Return (X, Y) of the center of cell containing provided text 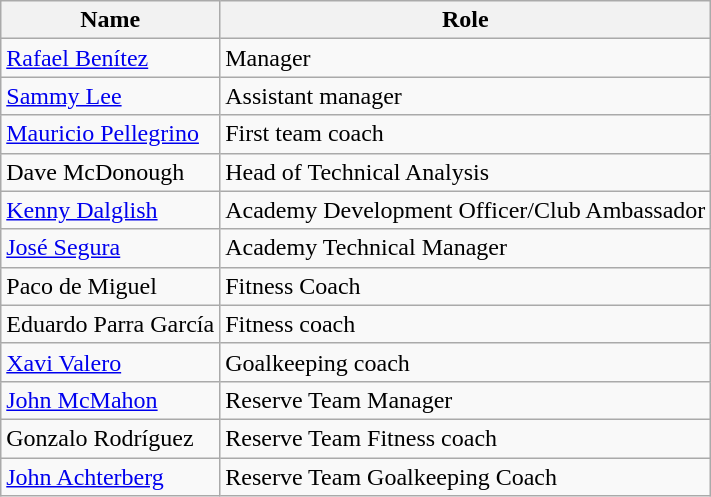
John McMahon (110, 400)
Role (466, 20)
Fitness coach (466, 324)
Gonzalo Rodríguez (110, 438)
Sammy Lee (110, 96)
Manager (466, 58)
First team coach (466, 134)
Name (110, 20)
Assistant manager (466, 96)
Academy Technical Manager (466, 248)
Paco de Miguel (110, 286)
Mauricio Pellegrino (110, 134)
José Segura (110, 248)
Fitness Coach (466, 286)
Goalkeeping coach (466, 362)
Xavi Valero (110, 362)
Academy Development Officer/Club Ambassador (466, 210)
John Achterberg (110, 477)
Kenny Dalglish (110, 210)
Head of Technical Analysis (466, 172)
Reserve Team Fitness coach (466, 438)
Eduardo Parra García (110, 324)
Dave McDonough (110, 172)
Rafael Benítez (110, 58)
Reserve Team Goalkeeping Coach (466, 477)
Reserve Team Manager (466, 400)
